Provide the (x, y) coordinate of the cell's center where the given text is located.  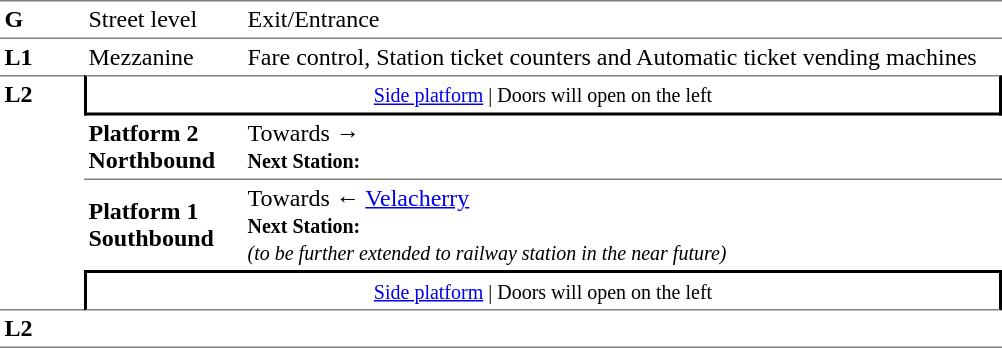
Platform 2Northbound (164, 148)
Street level (164, 20)
Fare control, Station ticket counters and Automatic ticket vending machines (622, 57)
Towards → Next Station: (622, 148)
L1 (42, 57)
Mezzanine (164, 57)
Towards ← VelacherryNext Station: (to be further extended to railway station in the near future) (622, 225)
Platform 1Southbound (164, 225)
G (42, 20)
Exit/Entrance (622, 20)
